Pinpoint the cell where the given text exists, returning its [x, y] midpoint coordinate. 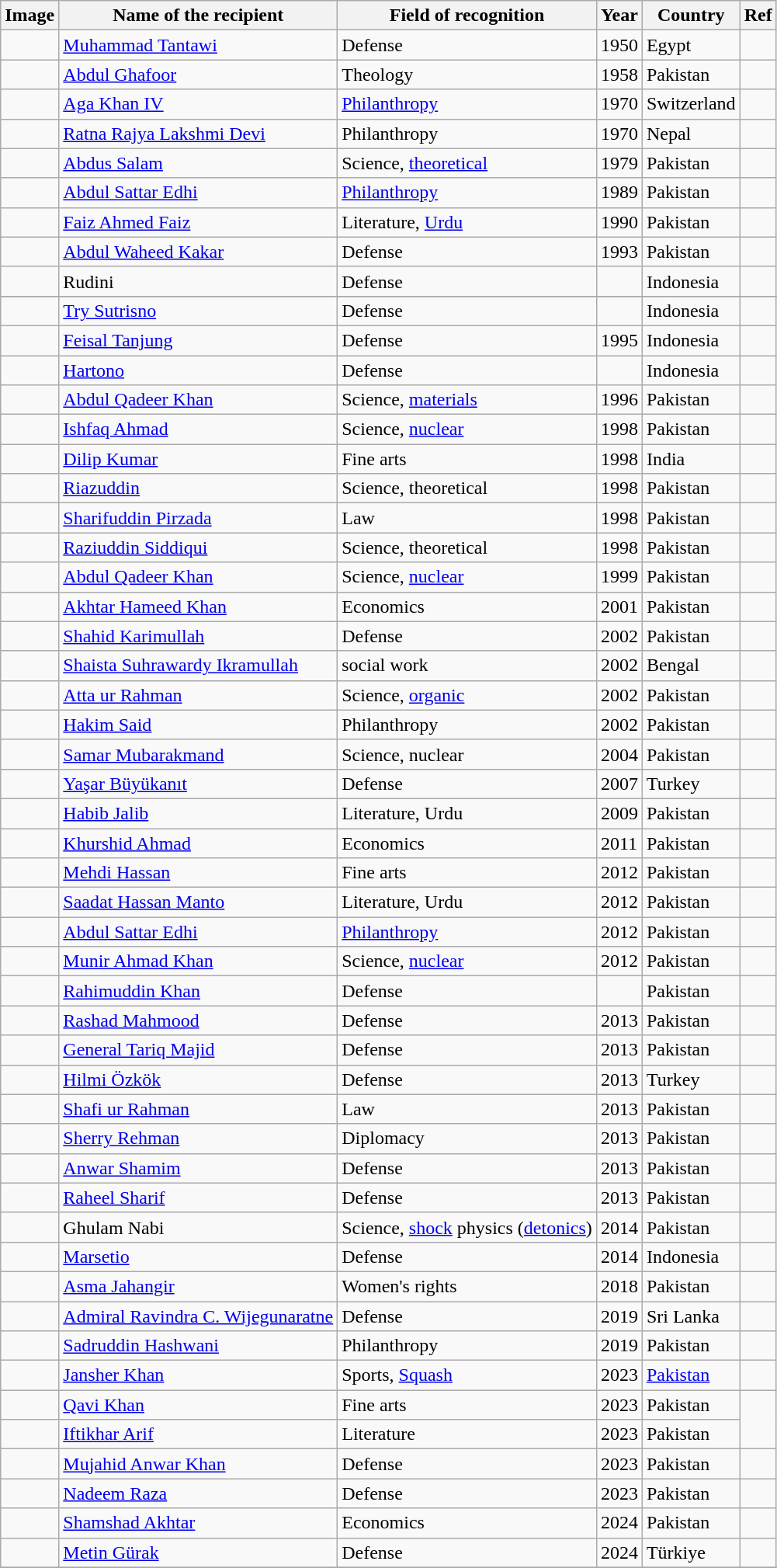
Rashad Mahmood [199, 1020]
2011 [619, 843]
1999 [619, 577]
Theology [467, 75]
1995 [619, 340]
Egypt [691, 45]
Sherry Rehman [199, 1139]
social work [467, 666]
Sharifuddin Pirzada [199, 518]
Diplomacy [467, 1139]
1990 [619, 222]
Iftikhar Arif [199, 1434]
Sports, Squash [467, 1375]
Science, shock physics (detonics) [467, 1227]
Qavi Khan [199, 1405]
Atta ur Rahman [199, 695]
Women's rights [467, 1286]
Literature [467, 1434]
Try Sutrisno [199, 311]
Habib Jalib [199, 813]
Abdul Ghafoor [199, 75]
Sri Lanka [691, 1316]
Samar Mubarakmand [199, 754]
1989 [619, 193]
Bengal [691, 666]
Abdul Waheed Kakar [199, 252]
Munir Ahmad Khan [199, 961]
Ishfaq Ahmad [199, 429]
2009 [619, 813]
Rahimuddin Khan [199, 991]
Field of recognition [467, 16]
2001 [619, 607]
Country [691, 16]
Dilip Kumar [199, 459]
Riazuddin [199, 488]
Muhammad Tantawi [199, 45]
Image [29, 16]
Marsetio [199, 1257]
2018 [619, 1286]
Science, organic [467, 695]
Metin Gürak [199, 1552]
Switzerland [691, 104]
Türkiye [691, 1552]
Ref [758, 16]
Hartono [199, 370]
1958 [619, 75]
1993 [619, 252]
Shamshad Akhtar [199, 1523]
India [691, 459]
1979 [619, 163]
Hakim Said [199, 725]
Ghulam Nabi [199, 1227]
Ratna Rajya Lakshmi Devi [199, 134]
Faiz Ahmed Faiz [199, 222]
Khurshid Ahmad [199, 843]
Name of the recipient [199, 16]
Mujahid Anwar Khan [199, 1464]
Asma Jahangir [199, 1286]
Mehdi Hassan [199, 873]
Abdus Salam [199, 163]
Shahid Karimullah [199, 636]
Sadruddin Hashwani [199, 1346]
Yaşar Büyükanıt [199, 784]
Shaista Suhrawardy Ikramullah [199, 666]
Anwar Shamim [199, 1168]
1950 [619, 45]
Feisal Tanjung [199, 340]
2007 [619, 784]
Science, materials [467, 400]
Nepal [691, 134]
Aga Khan IV [199, 104]
1996 [619, 400]
Nadeem Raza [199, 1493]
Jansher Khan [199, 1375]
Raheel Sharif [199, 1198]
2004 [619, 754]
Saadat Hassan Manto [199, 902]
Rudini [199, 281]
Year [619, 16]
Raziuddin Siddiqui [199, 548]
Admiral Ravindra C. Wijegunaratne [199, 1316]
General Tariq Majid [199, 1050]
Akhtar Hameed Khan [199, 607]
Shafi ur Rahman [199, 1109]
Hilmi Özkök [199, 1080]
